Pinpoint the cell where the given text exists, returning its (x, y) midpoint coordinate. 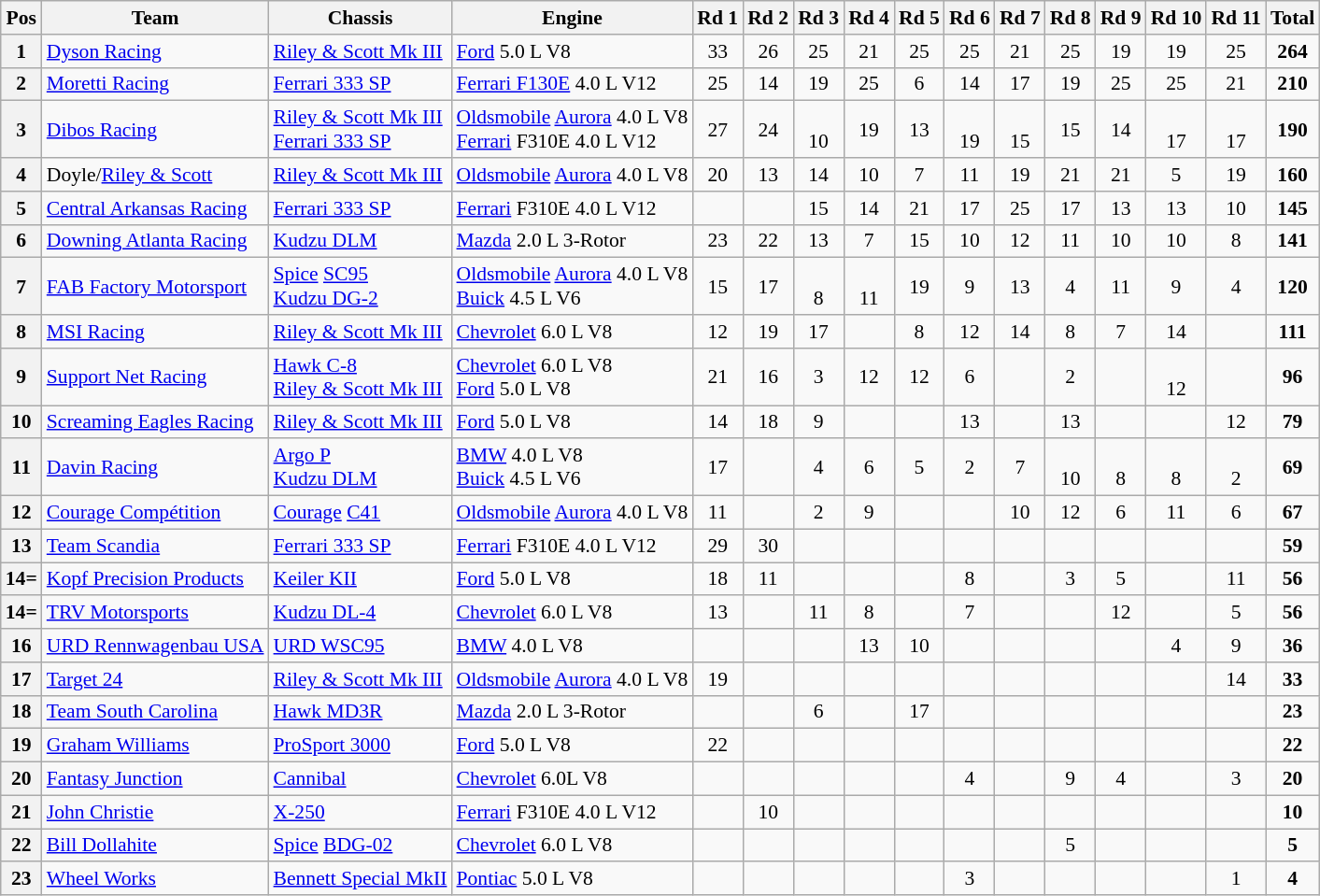
Downing Atlanta Racing (155, 241)
Team Scandia (155, 546)
FAB Factory Motorsport (155, 286)
264 (1293, 51)
Chassis (361, 18)
Dyson Racing (155, 51)
John Christie (155, 812)
Team (155, 18)
96 (1293, 377)
30 (768, 546)
Rd 11 (1236, 18)
Rd 10 (1177, 18)
Rd 3 (818, 18)
Engine (572, 18)
Cannibal (361, 779)
26 (768, 51)
36 (1293, 646)
Moretti Racing (155, 84)
Oldsmobile Aurora 4.0 L V8Ferrari F310E 4.0 L V12 (572, 129)
Riley & Scott Mk IIIFerrari 333 SP (361, 129)
190 (1293, 129)
Rd 2 (768, 18)
145 (1293, 208)
Keiler KII (361, 579)
Argo PKudzu DLM (361, 467)
URD Rennwagenbau USA (155, 646)
Chevrolet 6.0 L V8Ford 5.0 L V8 (572, 377)
Spice BDG-02 (361, 846)
Rd 8 (1071, 18)
Rd 7 (1020, 18)
27 (717, 129)
Central Arkansas Racing (155, 208)
Screaming Eagles Racing (155, 422)
Team South Carolina (155, 712)
Spice SC95Kudzu DG-2 (361, 286)
Ferrari F130E 4.0 L V12 (572, 84)
Pos (21, 18)
Davin Racing (155, 467)
Total (1293, 18)
Hawk C-8Riley & Scott Mk III (361, 377)
Support Net Racing (155, 377)
Courage Compétition (155, 513)
Bill Dollahite (155, 846)
Oldsmobile Aurora 4.0 L V8Buick 4.5 L V6 (572, 286)
Courage C41 (361, 513)
TRV Motorsports (155, 613)
Hawk MD3R (361, 712)
141 (1293, 241)
Doyle/Riley & Scott (155, 175)
160 (1293, 175)
Pontiac 5.0 L V8 (572, 879)
79 (1293, 422)
59 (1293, 546)
ProSport 3000 (361, 746)
29 (717, 546)
Chevrolet 6.0L V8 (572, 779)
Rd 4 (869, 18)
MSI Racing (155, 332)
Wheel Works (155, 879)
X-250 (361, 812)
Rd 5 (919, 18)
Kudzu DLM (361, 241)
BMW 4.0 L V8 (572, 646)
120 (1293, 286)
Bennett Special MkII (361, 879)
Kopf Precision Products (155, 579)
Fantasy Junction (155, 779)
Target 24 (155, 679)
Kudzu DL-4 (361, 613)
Graham Williams (155, 746)
111 (1293, 332)
24 (768, 129)
Dibos Racing (155, 129)
67 (1293, 513)
BMW 4.0 L V8Buick 4.5 L V6 (572, 467)
Rd 6 (970, 18)
Rd 1 (717, 18)
Rd 9 (1121, 18)
210 (1293, 84)
URD WSC95 (361, 646)
69 (1293, 467)
